For the text-containing cell, return its midpoint in [x, y] coordinate format. 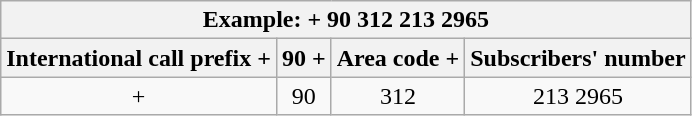
90 [304, 96]
Subscribers' number [578, 58]
+ [139, 96]
90 + [304, 58]
Area code + [398, 58]
312 [398, 96]
213 2965 [578, 96]
Example: + 90 312 213 2965 [346, 20]
International call prefix + [139, 58]
